Locate the cell with the specified text and output its [X, Y] center coordinate. 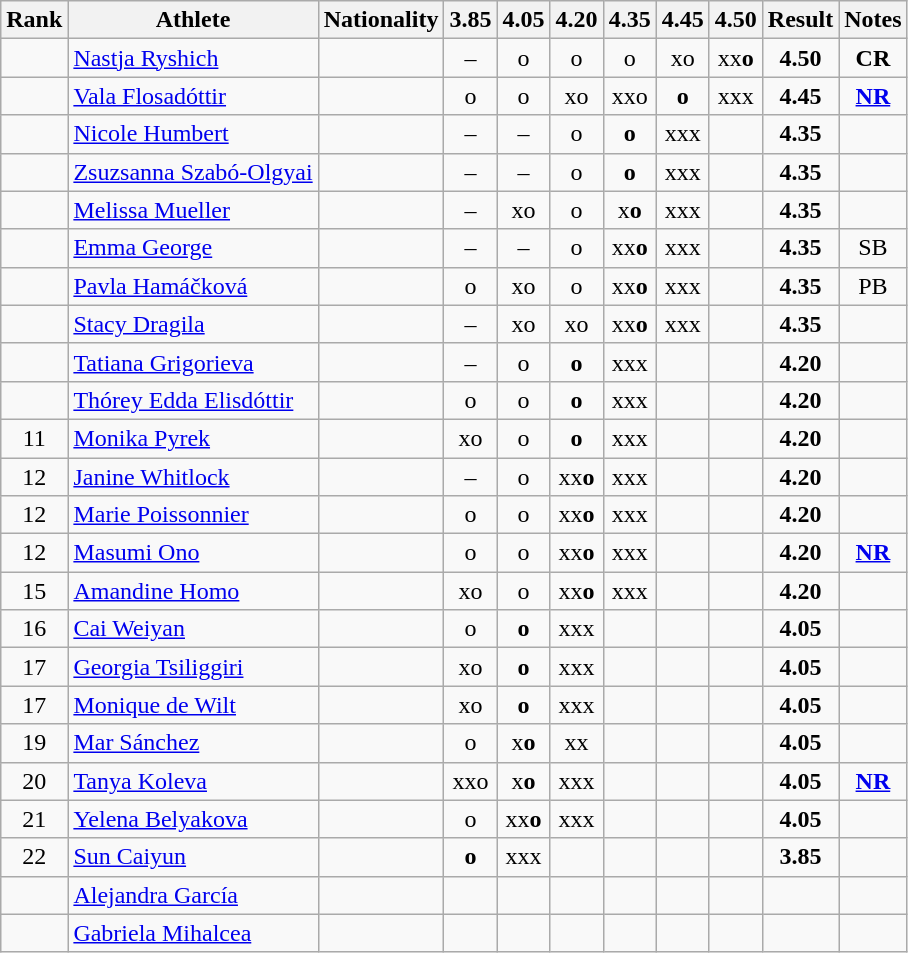
Nicole Humbert [193, 134]
Tanya Koleva [193, 781]
SB [873, 248]
Pavla Hamáčková [193, 286]
xx [576, 743]
Emma George [193, 248]
Gabriela Mihalcea [193, 933]
Cai Weiyan [193, 629]
CR [873, 58]
Stacy Dragila [193, 324]
PB [873, 286]
19 [34, 743]
22 [34, 857]
Result [800, 20]
Mar Sánchez [193, 743]
Melissa Mueller [193, 210]
Tatiana Grigorieva [193, 362]
20 [34, 781]
Marie Poissonnier [193, 515]
11 [34, 438]
Janine Whitlock [193, 477]
Thórey Edda Elisdóttir [193, 400]
Georgia Tsiliggiri [193, 667]
Monika Pyrek [193, 438]
Nastja Ryshich [193, 58]
Yelena Belyakova [193, 819]
16 [34, 629]
Athlete [193, 20]
Zsuzsanna Szabó-Olgyai [193, 172]
21 [34, 819]
Monique de Wilt [193, 705]
Masumi Ono [193, 553]
Alejandra García [193, 895]
Nationality [381, 20]
Vala Flosadóttir [193, 96]
Notes [873, 20]
Rank [34, 20]
Sun Caiyun [193, 857]
15 [34, 591]
Amandine Homo [193, 591]
